For the text-containing cell, return its midpoint in (x, y) coordinate format. 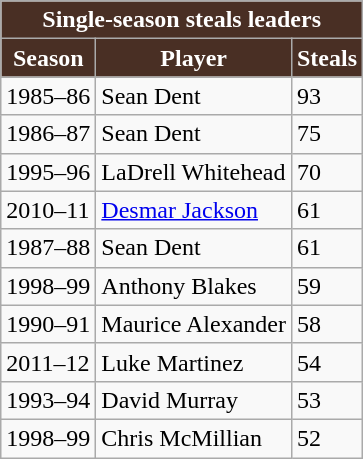
Single-season steals leaders (182, 20)
2010–11 (48, 210)
Anthony Blakes (194, 286)
Desmar Jackson (194, 210)
LaDrell Whitehead (194, 172)
54 (326, 362)
Player (194, 58)
70 (326, 172)
Season (48, 58)
1990–91 (48, 324)
52 (326, 438)
1993–94 (48, 400)
2011–12 (48, 362)
Chris McMillian (194, 438)
David Murray (194, 400)
1995–96 (48, 172)
59 (326, 286)
75 (326, 134)
53 (326, 400)
Steals (326, 58)
Luke Martinez (194, 362)
Maurice Alexander (194, 324)
1985–86 (48, 96)
58 (326, 324)
1986–87 (48, 134)
93 (326, 96)
1987–88 (48, 248)
